Extract the (x, y) coordinate from the center of the cell holding the provided text.  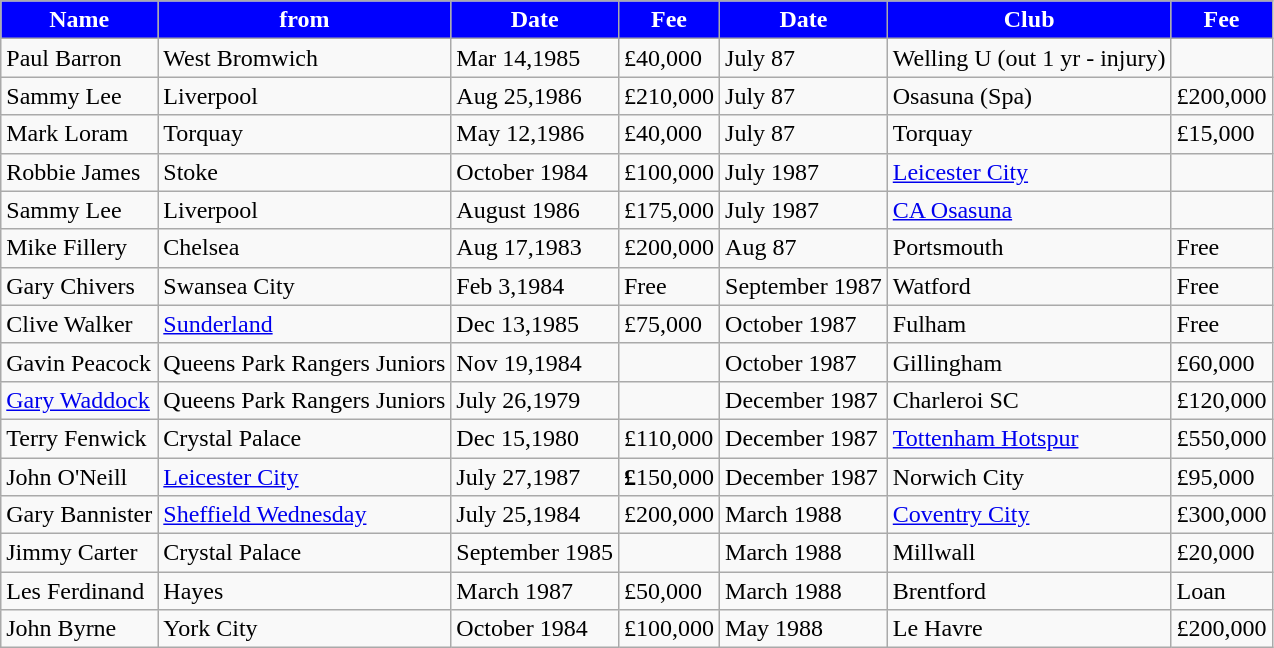
Paul Barron (80, 58)
August 1986 (535, 210)
Sheffield Wednesday (304, 515)
Osasuna (Spa) (1029, 96)
Gary Bannister (80, 515)
CA Osasuna (1029, 210)
£50,000 (668, 591)
£75,000 (668, 324)
Jimmy Carter (80, 553)
Dec 13,1985 (535, 324)
Feb 3,1984 (535, 286)
September 1985 (535, 553)
Gary Waddock (80, 400)
£210,000 (668, 96)
Aug 25,1986 (535, 96)
from (304, 20)
Welling U (out 1 yr - injury) (1029, 58)
Sunderland (304, 324)
Dec 15,1980 (535, 438)
Hayes (304, 591)
Coventry City (1029, 515)
£20,000 (1222, 553)
Norwich City (1029, 477)
Le Havre (1029, 629)
Mark Loram (80, 134)
Terry Fenwick (80, 438)
West Bromwich (304, 58)
September 1987 (804, 286)
John Byrne (80, 629)
Portsmouth (1029, 248)
July 26,1979 (535, 400)
York City (304, 629)
May 1988 (804, 629)
Chelsea (304, 248)
Name (80, 20)
Stoke (304, 172)
Mar 14,1985 (535, 58)
£550,000 (1222, 438)
Club (1029, 20)
Loan (1222, 591)
March 1987 (535, 591)
Aug 17,1983 (535, 248)
Millwall (1029, 553)
Clive Walker (80, 324)
May 12,1986 (535, 134)
Fulham (1029, 324)
Swansea City (304, 286)
£15,000 (1222, 134)
Gavin Peacock (80, 362)
Charleroi SC (1029, 400)
Gary Chivers (80, 286)
Tottenham Hotspur (1029, 438)
Nov 19,1984 (535, 362)
£300,000 (1222, 515)
£60,000 (1222, 362)
Watford (1029, 286)
£110,000 (668, 438)
John O'Neill (80, 477)
July 25,1984 (535, 515)
£175,000 (668, 210)
£150,000 (668, 477)
Mike Fillery (80, 248)
£95,000 (1222, 477)
Gillingham (1029, 362)
Brentford (1029, 591)
Les Ferdinand (80, 591)
Aug 87 (804, 248)
Robbie James (80, 172)
July 27,1987 (535, 477)
£120,000 (1222, 400)
